Detect which cell encompasses the target text, then output its (X, Y) center coordinate. 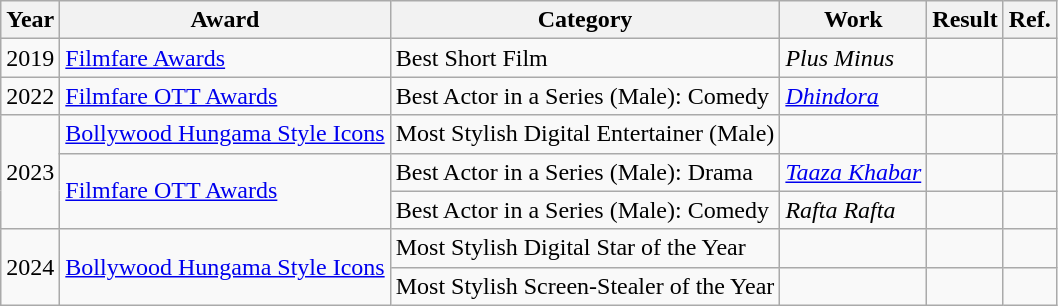
Rafta Rafta (854, 210)
2019 (30, 58)
Result (965, 20)
2022 (30, 96)
Most Stylish Digital Entertainer (Male) (585, 134)
Award (225, 20)
Year (30, 20)
Best Short Film (585, 58)
Ref. (1030, 20)
Filmfare Awards (225, 58)
2024 (30, 267)
Best Actor in a Series (Male): Drama (585, 172)
Most Stylish Screen-Stealer of the Year (585, 286)
Category (585, 20)
Plus Minus (854, 58)
Most Stylish Digital Star of the Year (585, 248)
Dhindora (854, 96)
Work (854, 20)
Taaza Khabar (854, 172)
2023 (30, 172)
